From the cell containing the given text, extract its center point as (x, y) coordinate. 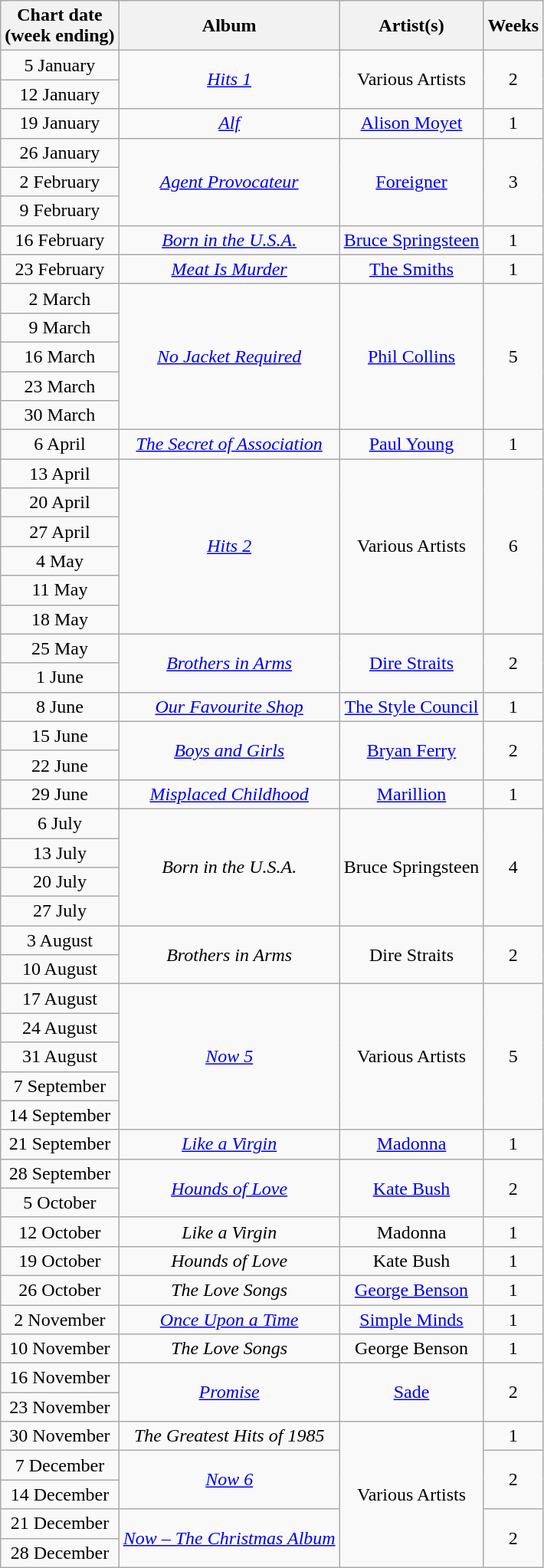
Agent Provocateur (229, 182)
The Smiths (411, 269)
10 August (60, 969)
Once Upon a Time (229, 1319)
26 January (60, 153)
Hits 2 (229, 546)
27 July (60, 911)
17 August (60, 999)
Now 5 (229, 1057)
14 December (60, 1494)
Weeks (513, 26)
Bryan Ferry (411, 750)
23 February (60, 269)
1 June (60, 677)
29 June (60, 794)
11 May (60, 590)
3 (513, 182)
16 February (60, 240)
Album (229, 26)
Meat Is Murder (229, 269)
15 June (60, 736)
The Greatest Hits of 1985 (229, 1436)
19 October (60, 1261)
2 February (60, 182)
9 March (60, 327)
19 January (60, 123)
30 November (60, 1436)
20 April (60, 503)
Misplaced Childhood (229, 794)
The Style Council (411, 707)
4 (513, 867)
5 October (60, 1202)
14 September (60, 1115)
13 April (60, 474)
6 (513, 546)
Paul Young (411, 444)
Now 6 (229, 1480)
18 May (60, 619)
7 September (60, 1086)
12 October (60, 1232)
8 June (60, 707)
6 July (60, 823)
28 September (60, 1173)
Alf (229, 123)
13 July (60, 853)
6 April (60, 444)
28 December (60, 1553)
23 November (60, 1407)
16 November (60, 1378)
25 May (60, 648)
Sade (411, 1393)
24 August (60, 1028)
Hits 1 (229, 80)
Promise (229, 1393)
16 March (60, 356)
12 January (60, 94)
20 July (60, 882)
10 November (60, 1349)
9 February (60, 211)
5 January (60, 65)
Artist(s) (411, 26)
30 March (60, 415)
Phil Collins (411, 356)
Alison Moyet (411, 123)
21 September (60, 1144)
26 October (60, 1290)
Foreigner (411, 182)
Chart date(week ending) (60, 26)
4 May (60, 561)
2 March (60, 298)
27 April (60, 532)
3 August (60, 940)
Boys and Girls (229, 750)
Marillion (411, 794)
23 March (60, 385)
21 December (60, 1524)
22 June (60, 765)
7 December (60, 1465)
31 August (60, 1057)
No Jacket Required (229, 356)
2 November (60, 1319)
The Secret of Association (229, 444)
Our Favourite Shop (229, 707)
Now – The Christmas Album (229, 1538)
Simple Minds (411, 1319)
